Scan for the cell matching the given text and deliver its (x, y) coordinate at center. 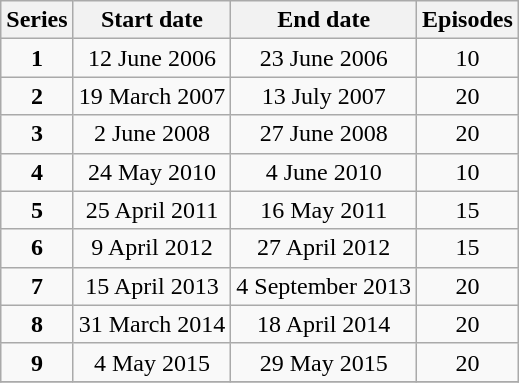
27 June 2008 (324, 134)
27 April 2012 (324, 248)
2 June 2008 (152, 134)
3 (37, 134)
Episodes (468, 20)
6 (37, 248)
2 (37, 96)
Start date (152, 20)
18 April 2014 (324, 324)
End date (324, 20)
4 September 2013 (324, 286)
31 March 2014 (152, 324)
1 (37, 58)
4 (37, 172)
13 July 2007 (324, 96)
9 (37, 362)
16 May 2011 (324, 210)
4 May 2015 (152, 362)
19 March 2007 (152, 96)
4 June 2010 (324, 172)
24 May 2010 (152, 172)
12 June 2006 (152, 58)
7 (37, 286)
8 (37, 324)
23 June 2006 (324, 58)
Series (37, 20)
5 (37, 210)
15 April 2013 (152, 286)
25 April 2011 (152, 210)
9 April 2012 (152, 248)
29 May 2015 (324, 362)
